Detect which cell encompasses the target text, then output its [x, y] center coordinate. 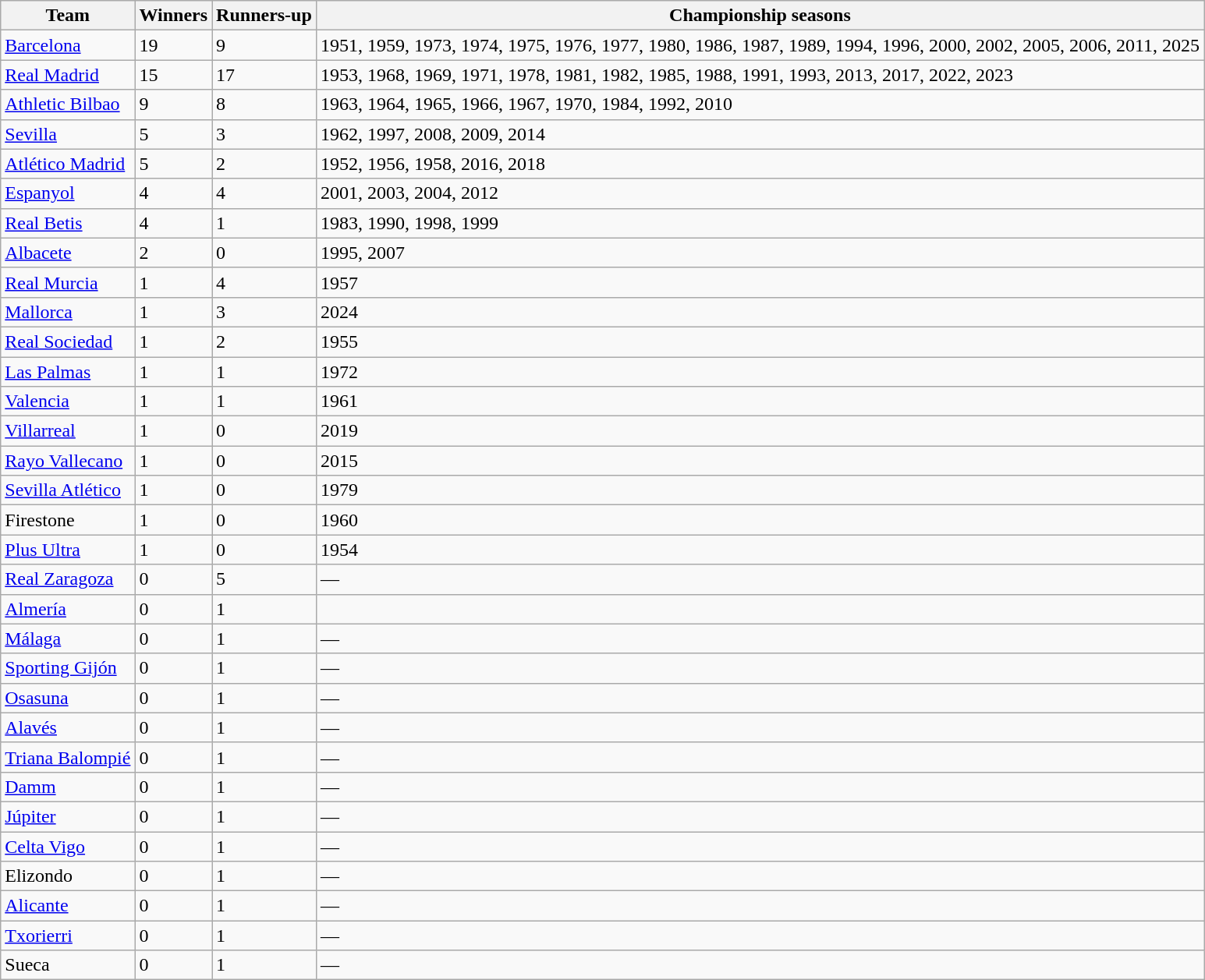
2024 [760, 312]
2015 [760, 461]
Rayo Vallecano [68, 461]
Athletic Bilbao [68, 104]
Almería [68, 609]
1979 [760, 490]
Villarreal [68, 431]
Runners-up [264, 16]
Mallorca [68, 312]
Real Murcia [68, 282]
Firestone [68, 520]
1957 [760, 282]
2001, 2003, 2004, 2012 [760, 193]
Real Madrid [68, 75]
Real Betis [68, 223]
1983, 1990, 1998, 1999 [760, 223]
17 [264, 75]
Júpiter [68, 816]
Atlético Madrid [68, 164]
1954 [760, 550]
Sporting Gijón [68, 668]
Alicante [68, 906]
Las Palmas [68, 372]
1955 [760, 341]
Winners [173, 16]
Sevilla [68, 134]
Elizondo [68, 876]
Málaga [68, 639]
Damm [68, 787]
Team [68, 16]
1961 [760, 402]
Real Zaragoza [68, 579]
19 [173, 45]
1995, 2007 [760, 253]
1953, 1968, 1969, 1971, 1978, 1981, 1982, 1985, 1988, 1991, 1993, 2013, 2017, 2022, 2023 [760, 75]
Valencia [68, 402]
15 [173, 75]
Sevilla Atlético [68, 490]
Triana Balompié [68, 757]
1960 [760, 520]
1951, 1959, 1973, 1974, 1975, 1976, 1977, 1980, 1986, 1987, 1989, 1994, 1996, 2000, 2002, 2005, 2006, 2011, 2025 [760, 45]
1952, 1956, 1958, 2016, 2018 [760, 164]
Espanyol [68, 193]
Plus Ultra [68, 550]
Txorierri [68, 936]
Celta Vigo [68, 846]
8 [264, 104]
Alavés [68, 727]
Sueca [68, 965]
2019 [760, 431]
Albacete [68, 253]
Barcelona [68, 45]
1963, 1964, 1965, 1966, 1967, 1970, 1984, 1992, 2010 [760, 104]
1972 [760, 372]
1962, 1997, 2008, 2009, 2014 [760, 134]
Championship seasons [760, 16]
Real Sociedad [68, 341]
Osasuna [68, 698]
